From the cell containing the given text, extract its center point as [x, y] coordinate. 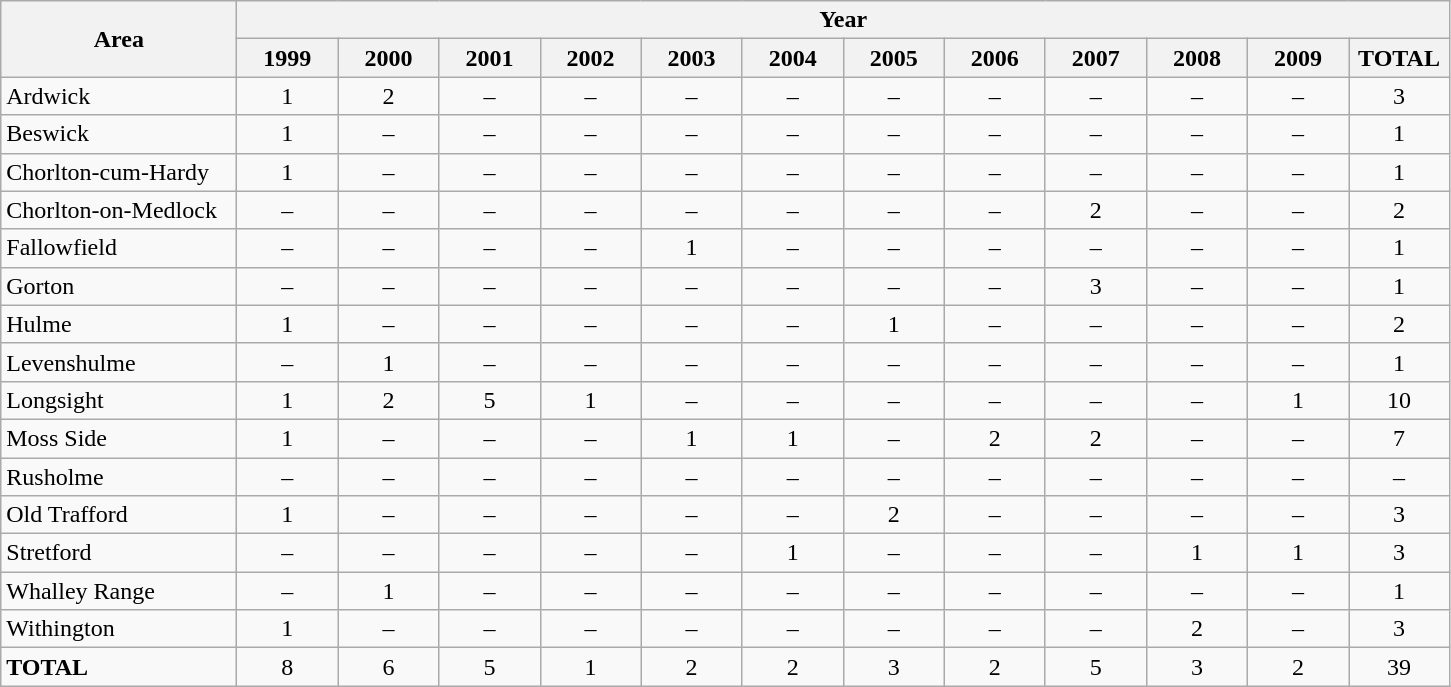
Moss Side [119, 438]
2004 [792, 58]
6 [388, 667]
7 [1398, 438]
8 [288, 667]
Levenshulme [119, 362]
2009 [1298, 58]
Chorlton-cum-Hardy [119, 172]
10 [1398, 400]
Area [119, 39]
2005 [894, 58]
2003 [692, 58]
Gorton [119, 286]
Fallowfield [119, 248]
39 [1398, 667]
Rusholme [119, 477]
2007 [1096, 58]
Whalley Range [119, 591]
Chorlton-on-Medlock [119, 210]
Ardwick [119, 96]
Beswick [119, 134]
Hulme [119, 324]
Stretford [119, 553]
1999 [288, 58]
2002 [590, 58]
Year [844, 20]
Withington [119, 629]
Longsight [119, 400]
2000 [388, 58]
2006 [994, 58]
2001 [490, 58]
2008 [1196, 58]
Old Trafford [119, 515]
